Detect which cell encompasses the target text, then output its [x, y] center coordinate. 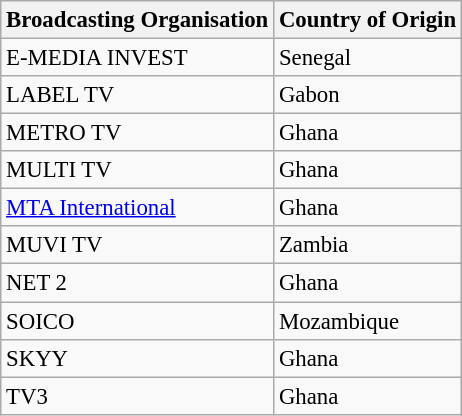
METRO TV [138, 133]
MULTI TV [138, 170]
Country of Origin [368, 20]
NET 2 [138, 283]
SKYY [138, 358]
Mozambique [368, 321]
Broadcasting Organisation [138, 20]
MUVI TV [138, 245]
Gabon [368, 95]
SOICO [138, 321]
E-MEDIA INVEST [138, 58]
Zambia [368, 245]
MTA International [138, 208]
LABEL TV [138, 95]
Senegal [368, 58]
TV3 [138, 396]
